Detect which cell encompasses the target text, then output its [x, y] center coordinate. 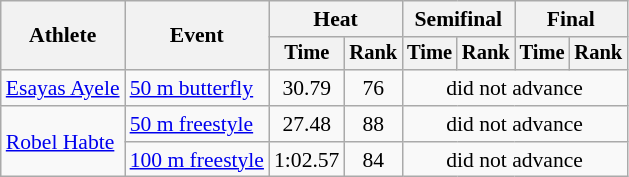
Robel Habte [63, 142]
27.48 [306, 124]
50 m freestyle [197, 124]
Event [197, 36]
30.79 [306, 88]
50 m butterfly [197, 88]
Final [571, 19]
Esayas Ayele [63, 88]
76 [373, 88]
88 [373, 124]
Athlete [63, 36]
Heat [336, 19]
Semifinal [458, 19]
